Extract the [x, y] coordinate from the center of the cell holding the provided text.  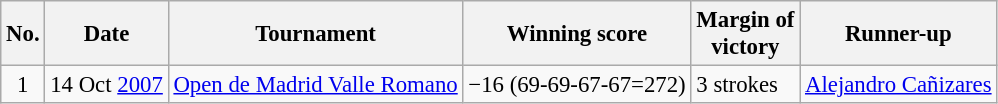
3 strokes [746, 85]
Winning score [577, 34]
Alejandro Cañizares [898, 85]
−16 (69-69-67-67=272) [577, 85]
1 [23, 85]
Open de Madrid Valle Romano [316, 85]
No. [23, 34]
Tournament [316, 34]
14 Oct 2007 [106, 85]
Date [106, 34]
Margin ofvictory [746, 34]
Runner-up [898, 34]
